Detect which cell encompasses the target text, then output its (x, y) center coordinate. 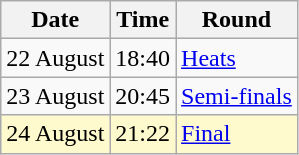
Heats (237, 58)
Date (56, 20)
24 August (56, 134)
23 August (56, 96)
Round (237, 20)
21:22 (143, 134)
20:45 (143, 96)
22 August (56, 58)
18:40 (143, 58)
Semi-finals (237, 96)
Time (143, 20)
Final (237, 134)
